Find where the given text appears and provide that cell's center as [X, Y] coordinate. 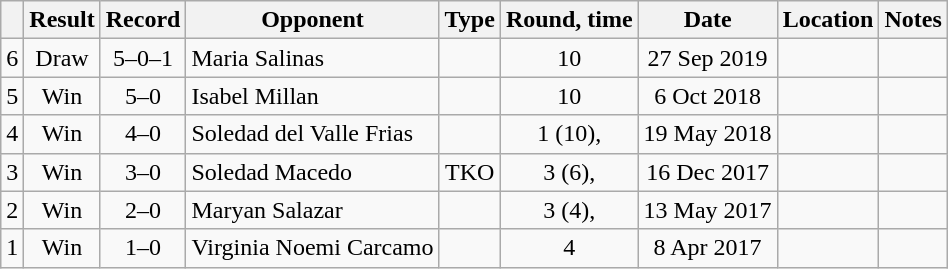
5–0–1 [143, 58]
27 Sep 2019 [708, 58]
Soledad Macedo [312, 172]
Notes [913, 20]
2 [12, 210]
Soledad del Valle Frias [312, 134]
Draw [62, 58]
3 (4), [569, 210]
Maria Salinas [312, 58]
Maryan Salazar [312, 210]
2–0 [143, 210]
Location [828, 20]
5–0 [143, 96]
4–0 [143, 134]
1–0 [143, 248]
Type [470, 20]
Isabel Millan [312, 96]
Round, time [569, 20]
8 Apr 2017 [708, 248]
TKO [470, 172]
13 May 2017 [708, 210]
5 [12, 96]
Opponent [312, 20]
6 Oct 2018 [708, 96]
Record [143, 20]
Result [62, 20]
1 [12, 248]
1 (10), [569, 134]
Date [708, 20]
Virginia Noemi Carcamo [312, 248]
3 (6), [569, 172]
6 [12, 58]
3–0 [143, 172]
16 Dec 2017 [708, 172]
19 May 2018 [708, 134]
3 [12, 172]
